Extract the [x, y] coordinate from the center of the cell holding the provided text.  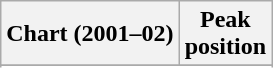
Peak position [225, 34]
Chart (2001–02) [90, 34]
